From the cell containing the given text, extract its center point as (X, Y) coordinate. 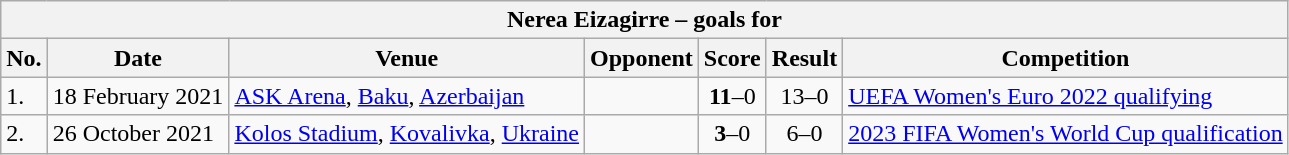
Competition (1066, 58)
18 February 2021 (138, 96)
Nerea Eizagirre – goals for (644, 20)
Score (732, 58)
2023 FIFA Women's World Cup qualification (1066, 134)
3–0 (732, 134)
2. (24, 134)
Opponent (642, 58)
Venue (407, 58)
No. (24, 58)
ASK Arena, Baku, Azerbaijan (407, 96)
13–0 (804, 96)
1. (24, 96)
UEFA Women's Euro 2022 qualifying (1066, 96)
6–0 (804, 134)
Date (138, 58)
Result (804, 58)
11–0 (732, 96)
Kolos Stadium, Kovalivka, Ukraine (407, 134)
26 October 2021 (138, 134)
